Find where the given text appears and provide that cell's center as [X, Y] coordinate. 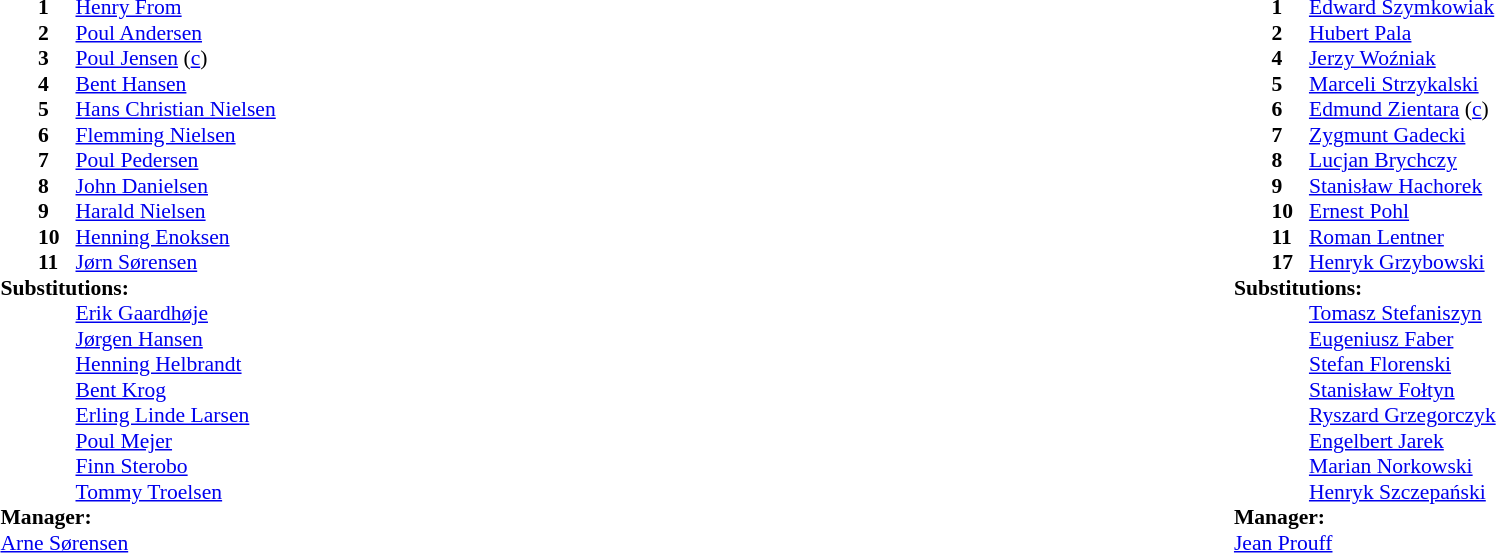
Poul Mejer [176, 441]
Lucjan Brychczy [1402, 161]
Tomasz Stefaniszyn [1402, 313]
Hubert Pala [1402, 33]
17 [1290, 263]
Jørgen Hansen [176, 339]
Marian Norkowski [1402, 467]
Edmund Zientara (c) [1402, 109]
Marceli Strzykalski [1402, 84]
Erik Gaardhøje [176, 313]
Ernest Pohl [1402, 211]
Tommy Troelsen [176, 492]
John Danielsen [176, 186]
Flemming Nielsen [176, 135]
Finn Sterobo [176, 467]
Jerzy Woźniak [1402, 59]
Jørn Sørensen [176, 263]
Henning Enoksen [176, 237]
Bent Krog [176, 390]
Stefan Florenski [1402, 365]
Erling Linde Larsen [176, 415]
Hans Christian Nielsen [176, 109]
Poul Pedersen [176, 161]
Henryk Grzybowski [1402, 263]
Poul Jensen (c) [176, 59]
3 [57, 59]
Harald Nielsen [176, 211]
Ryszard Grzegorczyk [1402, 415]
Roman Lentner [1402, 237]
Stanisław Fołtyn [1402, 390]
Zygmunt Gadecki [1402, 135]
Stanisław Hachorek [1402, 186]
Eugeniusz Faber [1402, 339]
Poul Andersen [176, 33]
Bent Hansen [176, 84]
Engelbert Jarek [1402, 441]
Henryk Szczepański [1402, 492]
Henning Helbrandt [176, 365]
